Locate the cell with the specified text and output its [x, y] center coordinate. 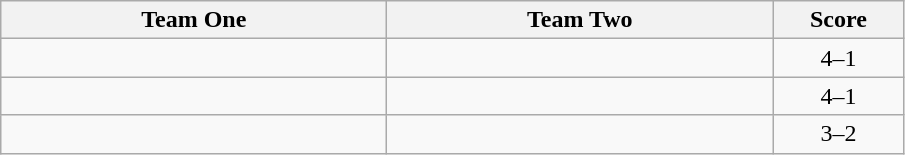
Team One [194, 20]
Score [838, 20]
Team Two [580, 20]
3–2 [838, 134]
